Find where the given text appears and provide that cell's center as (X, Y) coordinate. 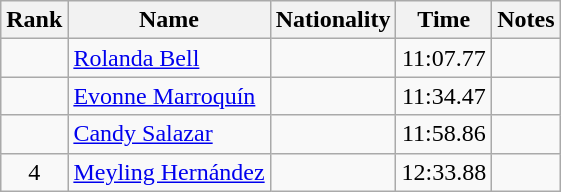
Notes (526, 20)
Name (169, 20)
Meyling Hernández (169, 172)
11:58.86 (444, 134)
11:34.47 (444, 96)
12:33.88 (444, 172)
Time (444, 20)
Rolanda Bell (169, 58)
4 (34, 172)
Candy Salazar (169, 134)
11:07.77 (444, 58)
Evonne Marroquín (169, 96)
Nationality (333, 20)
Rank (34, 20)
